Locate the cell with the specified text and output its (x, y) center coordinate. 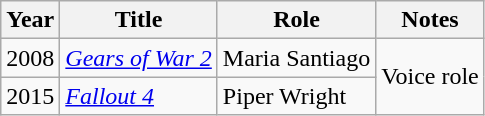
Maria Santiago (296, 58)
2008 (30, 58)
Fallout 4 (139, 96)
Notes (430, 20)
Title (139, 20)
Piper Wright (296, 96)
Role (296, 20)
2015 (30, 96)
Gears of War 2 (139, 58)
Voice role (430, 77)
Year (30, 20)
